Return the [x, y] coordinate for the center point of the cell that contains the specified text.  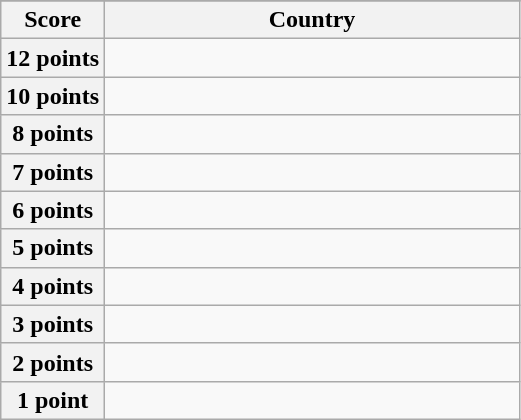
3 points [53, 324]
5 points [53, 248]
7 points [53, 172]
2 points [53, 362]
1 point [53, 400]
12 points [53, 58]
Country [312, 20]
6 points [53, 210]
8 points [53, 134]
4 points [53, 286]
10 points [53, 96]
Score [53, 20]
